Pinpoint the cell where the given text exists, returning its [x, y] midpoint coordinate. 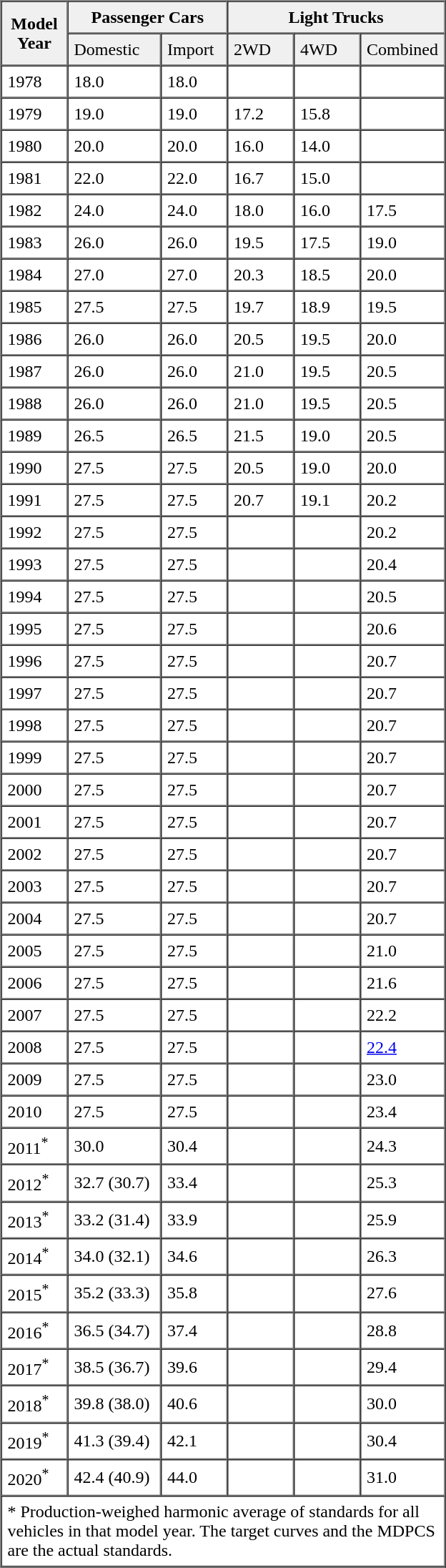
2020* [34, 1478]
31.0 [402, 1478]
34.6 [194, 1256]
33.4 [194, 1183]
42.4 (40.9) [114, 1478]
1978 [34, 82]
23.4 [402, 1112]
Light Trucks [336, 17]
* Production-weighed harmonic average of standards for all vehicles in that model year. The target curves and the MDPCS are the actual standards. [223, 1531]
33.9 [194, 1219]
1991 [34, 499]
2002 [34, 854]
21.5 [260, 435]
20.3 [260, 275]
2009 [34, 1079]
22.2 [402, 1014]
2000 [34, 790]
20.4 [402, 564]
1981 [34, 177]
37.4 [194, 1331]
1983 [34, 242]
18.5 [327, 275]
1987 [34, 371]
2010 [34, 1112]
42.1 [194, 1441]
1988 [34, 403]
23.0 [402, 1079]
2005 [34, 950]
2014* [34, 1256]
2004 [34, 918]
39.6 [194, 1366]
Import [194, 49]
1986 [34, 339]
22.4 [402, 1047]
19.7 [260, 306]
1985 [34, 306]
21.6 [402, 983]
2017* [34, 1366]
2WD [260, 49]
1996 [34, 661]
36.5 (34.7) [114, 1331]
44.0 [194, 1478]
28.8 [402, 1331]
25.9 [402, 1219]
32.7 (30.7) [114, 1183]
4WD [327, 49]
18.9 [327, 306]
40.6 [194, 1403]
39.8 (38.0) [114, 1403]
35.2 (33.3) [114, 1293]
1989 [34, 435]
2013* [34, 1219]
2003 [34, 886]
Domestic [114, 49]
2007 [34, 1014]
35.8 [194, 1293]
15.8 [327, 113]
2011* [34, 1146]
1999 [34, 757]
2015* [34, 1293]
Model Year [34, 34]
38.5 (36.7) [114, 1366]
25.3 [402, 1183]
1980 [34, 146]
1993 [34, 564]
1997 [34, 692]
1994 [34, 597]
20.6 [402, 628]
Combined [402, 49]
2016* [34, 1331]
1998 [34, 725]
2006 [34, 983]
2008 [34, 1047]
2018* [34, 1403]
34.0 (32.1) [114, 1256]
1984 [34, 275]
1995 [34, 628]
16.7 [260, 177]
1982 [34, 210]
24.3 [402, 1146]
41.3 (39.4) [114, 1441]
26.3 [402, 1256]
1979 [34, 113]
33.2 (31.4) [114, 1219]
2012* [34, 1183]
2019* [34, 1441]
1990 [34, 468]
Passenger Cars [147, 17]
19.1 [327, 499]
17.2 [260, 113]
1992 [34, 532]
2001 [34, 821]
29.4 [402, 1366]
27.6 [402, 1293]
14.0 [327, 146]
15.0 [327, 177]
